Scan for the cell matching the given text and deliver its [X, Y] coordinate at center. 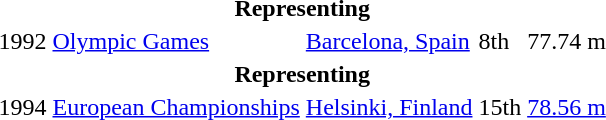
Olympic Games [176, 41]
Barcelona, Spain [389, 41]
8th [500, 41]
